From the cell containing the given text, extract its center point as (x, y) coordinate. 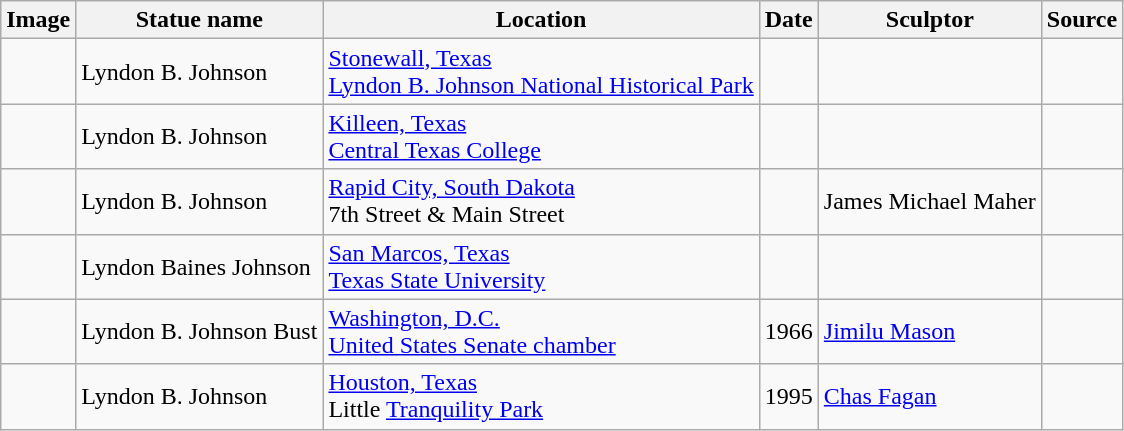
James Michael Maher (930, 202)
Rapid City, South Dakota7th Street & Main Street (541, 202)
Source (1082, 20)
Statue name (200, 20)
Killeen, TexasCentral Texas College (541, 136)
Location (541, 20)
Lyndon Baines Johnson (200, 266)
Jimilu Mason (930, 332)
Image (38, 20)
Lyndon B. Johnson Bust (200, 332)
Date (788, 20)
Houston, TexasLittle Tranquility Park (541, 396)
Sculptor (930, 20)
Stonewall, TexasLyndon B. Johnson National Historical Park (541, 72)
1995 (788, 396)
San Marcos, TexasTexas State University (541, 266)
Chas Fagan (930, 396)
Washington, D.C.United States Senate chamber (541, 332)
1966 (788, 332)
